Pinpoint the cell where the given text exists, returning its (x, y) midpoint coordinate. 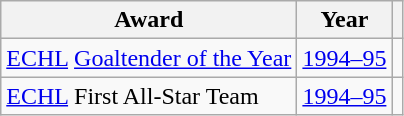
ECHL First All-Star Team (149, 96)
ECHL Goaltender of the Year (149, 58)
Award (149, 20)
Year (344, 20)
